Determine the [x, y] coordinate at the center of the cell enclosing the given text.  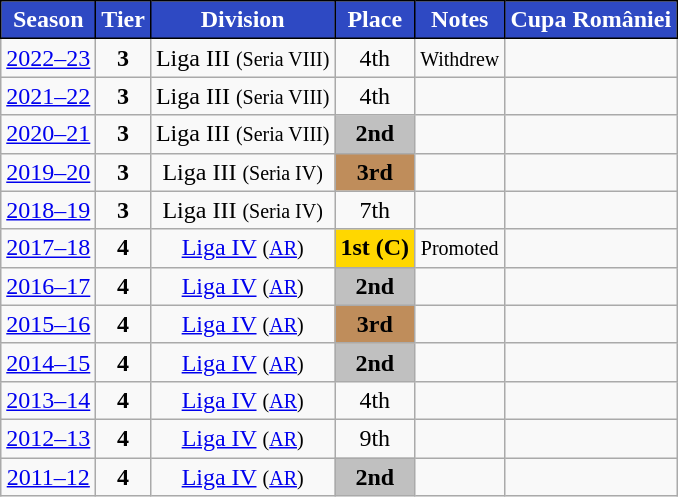
2017–18 [48, 248]
7th [375, 210]
2014–15 [48, 362]
2022–23 [48, 58]
Cupa României [591, 20]
2020–21 [48, 134]
Tier [124, 20]
2021–22 [48, 96]
Promoted [460, 248]
2019–20 [48, 172]
1st (C) [375, 248]
Division [242, 20]
Notes [460, 20]
Withdrew [460, 58]
Place [375, 20]
2012–13 [48, 438]
Season [48, 20]
2018–19 [48, 210]
9th [375, 438]
2013–14 [48, 400]
2016–17 [48, 286]
2011–12 [48, 477]
2015–16 [48, 324]
